Search for the cell housing the specified text and yield its [X, Y] center coordinate. 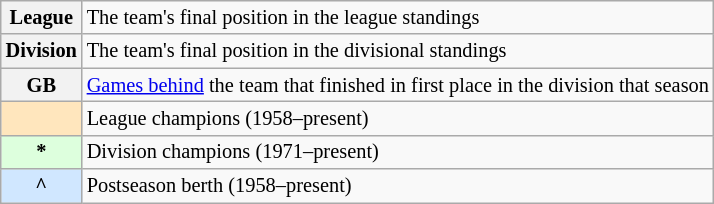
The team's final position in the league standings [398, 17]
The team's final position in the divisional standings [398, 51]
Postseason berth (1958–present) [398, 186]
Division champions (1971–present) [398, 152]
* [42, 152]
League [42, 17]
League champions (1958–present) [398, 118]
Division [42, 51]
GB [42, 85]
Games behind the team that finished in first place in the division that season [398, 85]
^ [42, 186]
